For the text-containing cell, return its midpoint in (x, y) coordinate format. 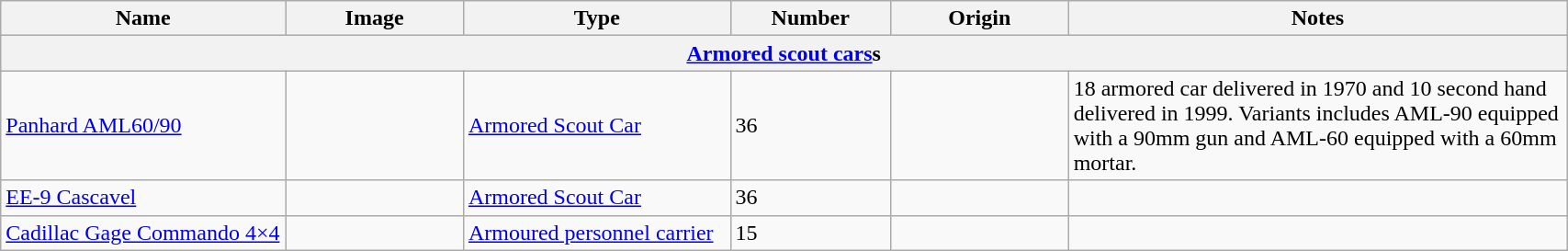
Notes (1317, 18)
Image (375, 18)
Armoured personnel carrier (597, 233)
Name (143, 18)
15 (810, 233)
Number (810, 18)
Type (597, 18)
Cadillac Gage Commando 4×4 (143, 233)
Origin (979, 18)
Armored scout carss (784, 53)
Panhard AML60/90 (143, 125)
EE-9 Cascavel (143, 198)
